Extract the [X, Y] coordinate from the center of the cell holding the provided text.  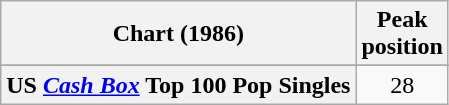
US Cash Box Top 100 Pop Singles [178, 85]
Peakposition [402, 34]
Chart (1986) [178, 34]
28 [402, 85]
